Detect which cell encompasses the target text, then output its [x, y] center coordinate. 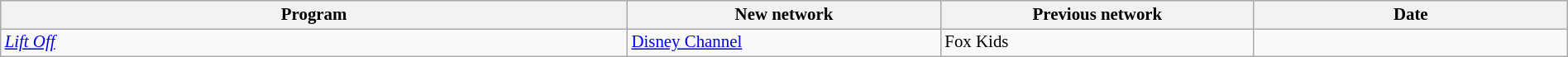
Disney Channel [784, 42]
Previous network [1097, 15]
Fox Kids [1097, 42]
Lift Off [314, 42]
Program [314, 15]
New network [784, 15]
Date [1411, 15]
